Identify which cell holds the provided text, then report its (X, Y) central coordinate. 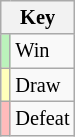
Key (38, 17)
Win (42, 51)
Defeat (42, 118)
Draw (42, 85)
